Identify which cell holds the provided text, then report its [X, Y] central coordinate. 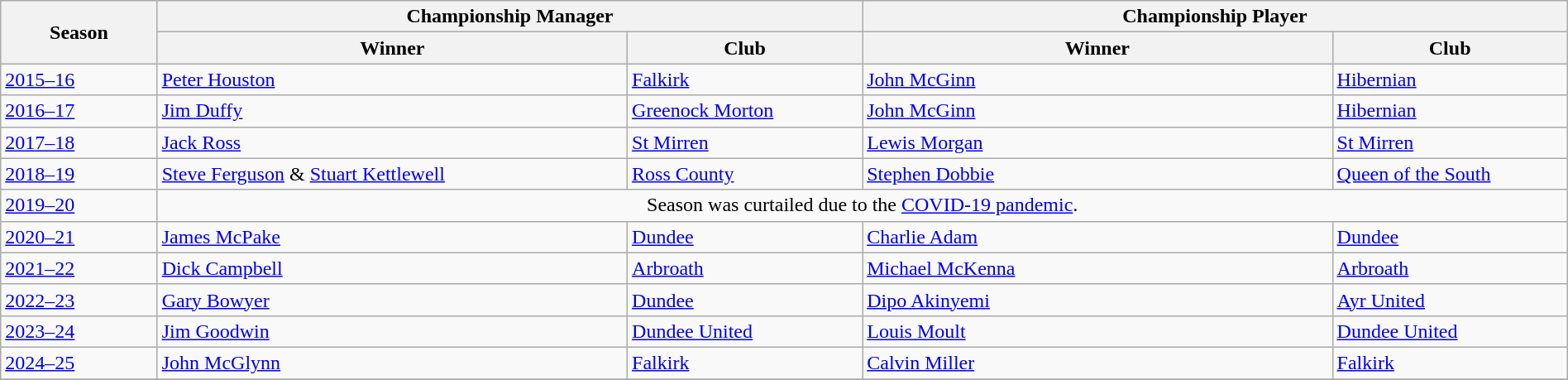
Championship Player [1216, 17]
2024–25 [79, 363]
Season [79, 32]
Gary Bowyer [392, 300]
Championship Manager [509, 17]
Queen of the South [1450, 174]
Jack Ross [392, 142]
2017–18 [79, 142]
2016–17 [79, 111]
Dick Campbell [392, 268]
Jim Goodwin [392, 331]
2015–16 [79, 79]
2021–22 [79, 268]
Charlie Adam [1097, 237]
Louis Moult [1097, 331]
2018–19 [79, 174]
Jim Duffy [392, 111]
Stephen Dobbie [1097, 174]
Ross County [745, 174]
Peter Houston [392, 79]
Dipo Akinyemi [1097, 300]
Ayr United [1450, 300]
2022–23 [79, 300]
2019–20 [79, 205]
Steve Ferguson & Stuart Kettlewell [392, 174]
John McGlynn [392, 363]
James McPake [392, 237]
Season was curtailed due to the COVID-19 pandemic. [862, 205]
Calvin Miller [1097, 363]
Lewis Morgan [1097, 142]
2020–21 [79, 237]
Greenock Morton [745, 111]
Michael McKenna [1097, 268]
2023–24 [79, 331]
